Return [x, y] of the center of cell containing provided text 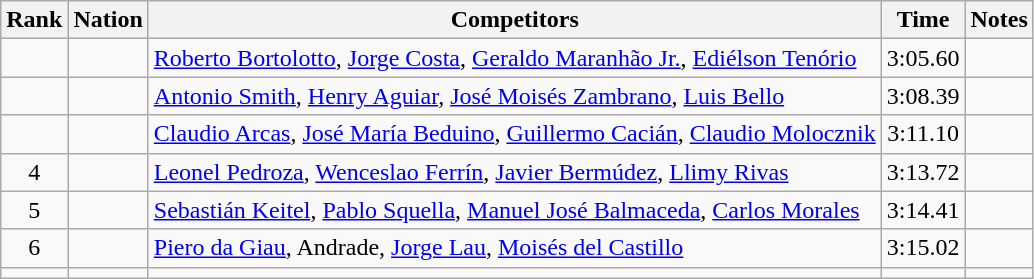
Antonio Smith, Henry Aguiar, José Moisés Zambrano, Luis Bello [514, 96]
Sebastián Keitel, Pablo Squella, Manuel José Balmaceda, Carlos Morales [514, 210]
5 [34, 210]
Time [923, 20]
4 [34, 172]
Rank [34, 20]
3:05.60 [923, 58]
3:13.72 [923, 172]
Leonel Pedroza, Wenceslao Ferrín, Javier Bermúdez, Llimy Rivas [514, 172]
3:08.39 [923, 96]
Nation [108, 20]
3:15.02 [923, 248]
Roberto Bortolotto, Jorge Costa, Geraldo Maranhão Jr., Ediélson Tenório [514, 58]
6 [34, 248]
3:11.10 [923, 134]
Claudio Arcas, José María Beduino, Guillermo Cacián, Claudio Molocznik [514, 134]
3:14.41 [923, 210]
Piero da Giau, Andrade, Jorge Lau, Moisés del Castillo [514, 248]
Competitors [514, 20]
Notes [999, 20]
